From the cell containing the given text, extract its center point as [x, y] coordinate. 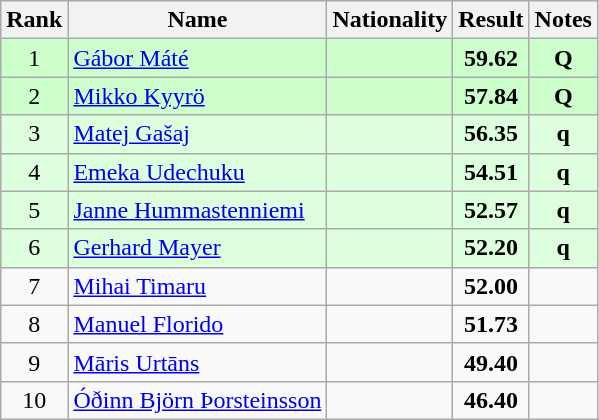
Matej Gašaj [198, 134]
46.40 [491, 400]
52.00 [491, 286]
6 [34, 248]
1 [34, 58]
Rank [34, 20]
5 [34, 210]
Result [491, 20]
10 [34, 400]
Janne Hummastenniemi [198, 210]
51.73 [491, 324]
52.20 [491, 248]
Emeka Udechuku [198, 172]
9 [34, 362]
Gábor Máté [198, 58]
52.57 [491, 210]
56.35 [491, 134]
Gerhard Mayer [198, 248]
Mihai Timaru [198, 286]
Māris Urtāns [198, 362]
7 [34, 286]
Mikko Kyyrö [198, 96]
Name [198, 20]
Nationality [390, 20]
49.40 [491, 362]
59.62 [491, 58]
Notes [563, 20]
3 [34, 134]
2 [34, 96]
4 [34, 172]
54.51 [491, 172]
Óðinn Björn Þorsteinsson [198, 400]
8 [34, 324]
Manuel Florido [198, 324]
57.84 [491, 96]
